Pinpoint the cell where the given text exists, returning its (X, Y) midpoint coordinate. 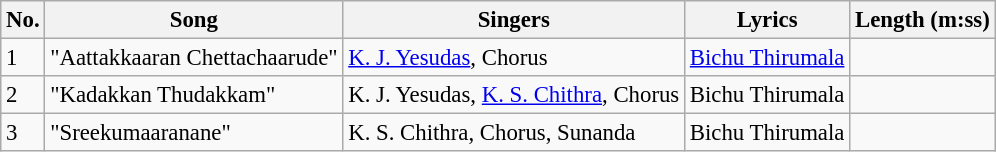
K. S. Chithra, Chorus, Sunanda (514, 133)
Length (m:ss) (922, 20)
"Kadakkan Thudakkam" (194, 95)
Singers (514, 20)
1 (23, 58)
Song (194, 20)
No. (23, 20)
2 (23, 95)
"Sreekumaaranane" (194, 133)
K. J. Yesudas, Chorus (514, 58)
K. J. Yesudas, K. S. Chithra, Chorus (514, 95)
Lyrics (768, 20)
"Aattakkaaran Chettachaarude" (194, 58)
3 (23, 133)
